Identify which cell holds the provided text, then report its (x, y) central coordinate. 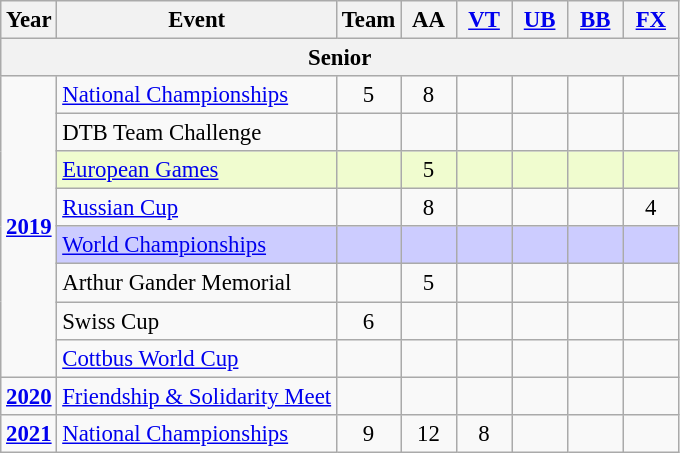
VT (484, 20)
Swiss Cup (197, 321)
Year (29, 20)
AA (429, 20)
2019 (29, 226)
12 (429, 433)
Cottbus World Cup (197, 358)
BB (595, 20)
Friendship & Solidarity Meet (197, 396)
9 (368, 433)
DTB Team Challenge (197, 133)
World Championships (197, 245)
Event (197, 20)
2021 (29, 433)
UB (540, 20)
Russian Cup (197, 208)
FX (651, 20)
2020 (29, 396)
European Games (197, 170)
Arthur Gander Memorial (197, 283)
6 (368, 321)
Team (368, 20)
4 (651, 208)
Senior (340, 58)
